Provide the [x, y] coordinate of the cell's center where the given text is located.  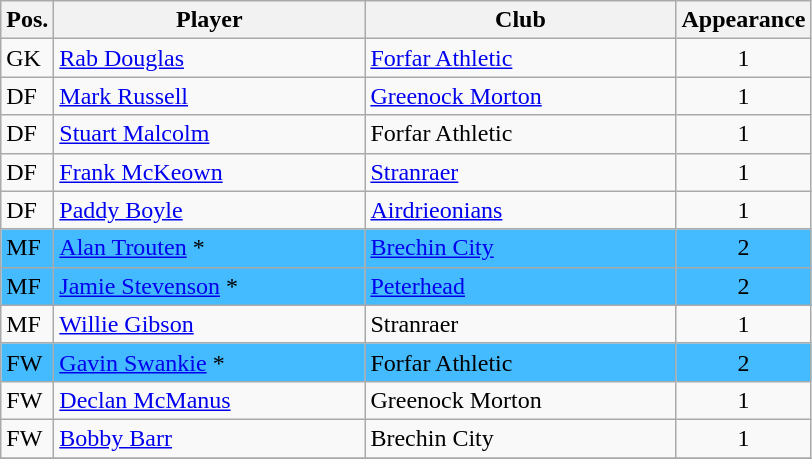
Alan Trouten * [210, 248]
Player [210, 20]
Paddy Boyle [210, 210]
Airdrieonians [520, 210]
Rab Douglas [210, 58]
Declan McManus [210, 400]
Frank McKeown [210, 172]
Willie Gibson [210, 324]
Appearance [744, 20]
Jamie Stevenson * [210, 286]
Club [520, 20]
GK [28, 58]
Pos. [28, 20]
Gavin Swankie * [210, 362]
Stuart Malcolm [210, 134]
Peterhead [520, 286]
Mark Russell [210, 96]
Bobby Barr [210, 438]
